Extract the [X, Y] coordinate from the center of the cell holding the provided text.  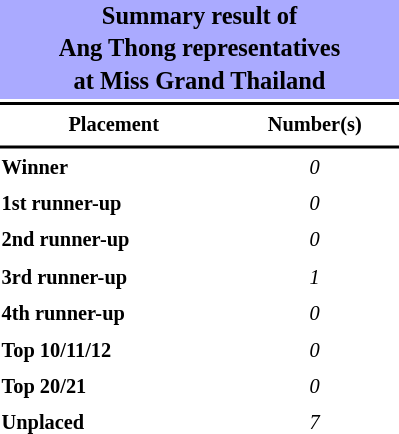
Top 20/21 [114, 387]
2nd runner-up [114, 241]
1st runner-up [114, 204]
1 [314, 278]
Placement [114, 125]
Number(s) [314, 125]
4th runner-up [114, 314]
Top 10/11/12 [114, 351]
Winner [114, 168]
Summary result ofAng Thong representativesat Miss Grand Thailand [200, 50]
3rd runner-up [114, 278]
